Pinpoint the cell where the given text exists, returning its (X, Y) midpoint coordinate. 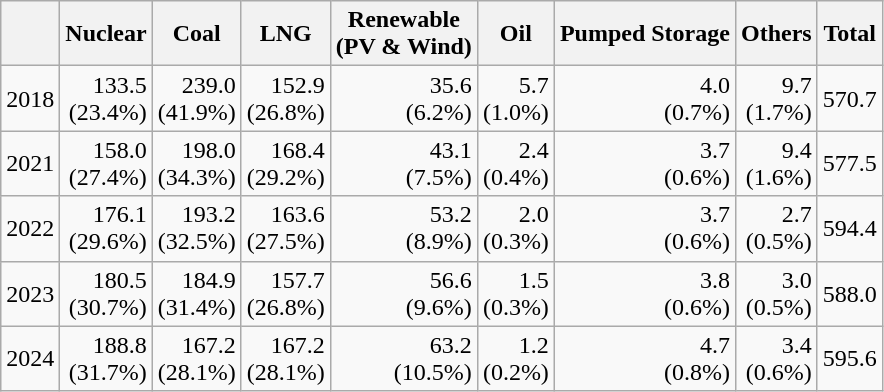
3.0(0.5%) (776, 294)
2021 (30, 164)
2024 (30, 358)
577.5 (850, 164)
1.2(0.2%) (516, 358)
35.6(6.2%) (404, 98)
176.1(29.6%) (106, 228)
2.7(0.5%) (776, 228)
9.7(1.7%) (776, 98)
158.0(27.4%) (106, 164)
3.8(0.6%) (644, 294)
56.6(9.6%) (404, 294)
63.2(10.5%) (404, 358)
Coal (196, 34)
239.0(41.9%) (196, 98)
595.6 (850, 358)
Pumped Storage (644, 34)
Renewable(PV & Wind) (404, 34)
9.4(1.6%) (776, 164)
198.0(34.3%) (196, 164)
570.7 (850, 98)
Others (776, 34)
594.4 (850, 228)
2018 (30, 98)
5.7(1.0%) (516, 98)
2.4(0.4%) (516, 164)
180.5(30.7%) (106, 294)
1.5(0.3%) (516, 294)
168.4(29.2%) (286, 164)
3.4(0.6%) (776, 358)
157.7(26.8%) (286, 294)
Nuclear (106, 34)
193.2(32.5%) (196, 228)
2.0(0.3%) (516, 228)
2022 (30, 228)
4.7(0.8%) (644, 358)
133.5(23.4%) (106, 98)
LNG (286, 34)
163.6(27.5%) (286, 228)
188.8(31.7%) (106, 358)
43.1(7.5%) (404, 164)
588.0 (850, 294)
152.9(26.8%) (286, 98)
4.0(0.7%) (644, 98)
Oil (516, 34)
2023 (30, 294)
53.2(8.9%) (404, 228)
Total (850, 34)
184.9(31.4%) (196, 294)
